Scan for the cell matching the given text and deliver its (X, Y) coordinate at center. 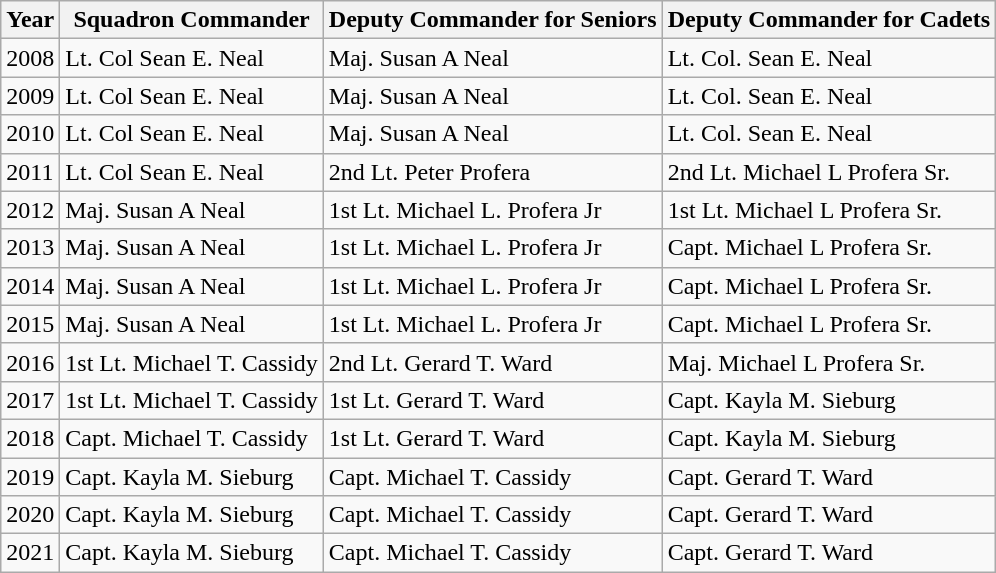
2011 (30, 172)
2018 (30, 438)
Deputy Commander for Seniors (492, 20)
2008 (30, 58)
2014 (30, 286)
Deputy Commander for Cadets (828, 20)
1st Lt. Michael L Profera Sr. (828, 210)
2nd Lt. Michael L Profera Sr. (828, 172)
2013 (30, 248)
2015 (30, 324)
2020 (30, 515)
2nd Lt. Peter Profera (492, 172)
2010 (30, 134)
2016 (30, 362)
2019 (30, 477)
2012 (30, 210)
2nd Lt. Gerard T. Ward (492, 362)
Maj. Michael L Profera Sr. (828, 362)
Year (30, 20)
2017 (30, 400)
2009 (30, 96)
Squadron Commander (192, 20)
2021 (30, 553)
